Provide the [x, y] coordinate of the cell's center where the given text is located.  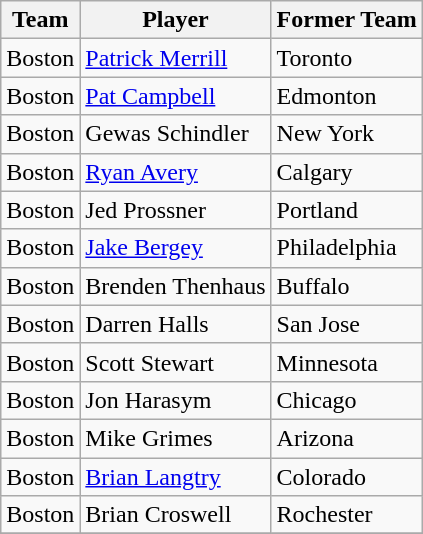
Portland [346, 210]
Minnesota [346, 362]
New York [346, 134]
Player [176, 20]
Scott Stewart [176, 362]
Mike Grimes [176, 438]
Toronto [346, 58]
Colorado [346, 477]
Jed Prossner [176, 210]
Patrick Merrill [176, 58]
Darren Halls [176, 324]
Calgary [346, 172]
Pat Campbell [176, 96]
Philadelphia [346, 248]
Arizona [346, 438]
Buffalo [346, 286]
Jon Harasym [176, 400]
Gewas Schindler [176, 134]
Edmonton [346, 96]
Brenden Thenhaus [176, 286]
Ryan Avery [176, 172]
Brian Langtry [176, 477]
Former Team [346, 20]
Rochester [346, 515]
Team [40, 20]
San Jose [346, 324]
Jake Bergey [176, 248]
Chicago [346, 400]
Brian Croswell [176, 515]
